Return (X, Y) of the center of cell containing provided text 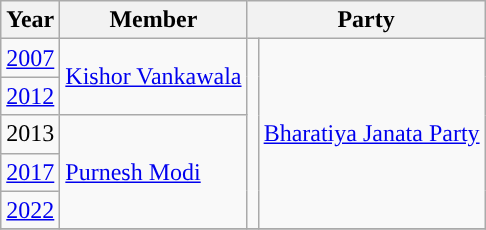
2012 (30, 96)
Kishor Vankawala (154, 77)
2013 (30, 134)
2017 (30, 172)
Purnesh Modi (154, 172)
2022 (30, 210)
2007 (30, 58)
Party (366, 20)
Year (30, 20)
Member (154, 20)
Bharatiya Janata Party (372, 134)
